Output the [x, y] coordinate of the center of the cell containing the given text.  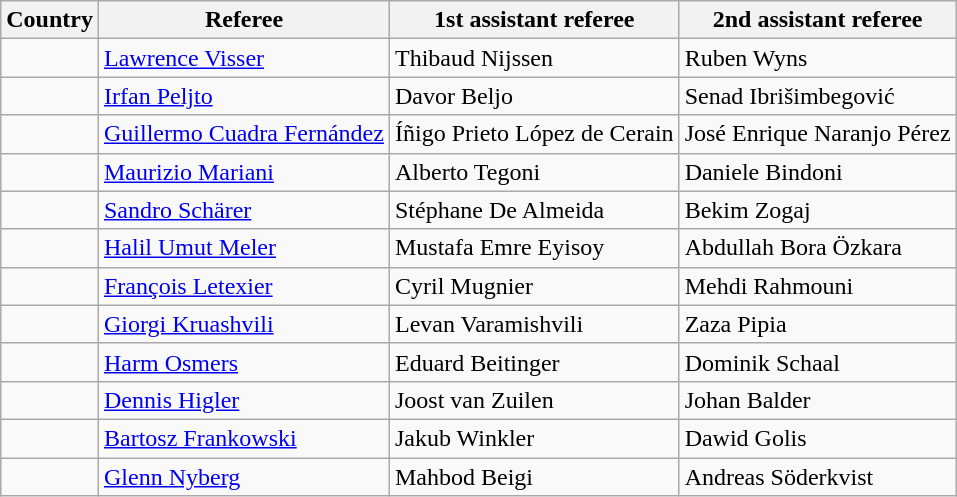
Mustafa Emre Eyisoy [534, 248]
Stéphane De Almeida [534, 210]
Irfan Peljto [244, 96]
Andreas Söderkvist [818, 477]
Referee [244, 20]
Thibaud Nijssen [534, 58]
Lawrence Visser [244, 58]
Giorgi Kruashvili [244, 324]
Cyril Mugnier [534, 286]
Íñigo Prieto López de Cerain [534, 134]
Ruben Wyns [818, 58]
Halil Umut Meler [244, 248]
Zaza Pipia [818, 324]
Sandro Schärer [244, 210]
Dennis Higler [244, 400]
Dominik Schaal [818, 362]
Levan Varamishvili [534, 324]
Country [50, 20]
Alberto Tegoni [534, 172]
Eduard Beitinger [534, 362]
Jakub Winkler [534, 438]
Bartosz Frankowski [244, 438]
1st assistant referee [534, 20]
Davor Beljo [534, 96]
Daniele Bindoni [818, 172]
Mahbod Beigi [534, 477]
José Enrique Naranjo Pérez [818, 134]
Glenn Nyberg [244, 477]
Dawid Golis [818, 438]
Joost van Zuilen [534, 400]
Bekim Zogaj [818, 210]
Mehdi Rahmouni [818, 286]
Maurizio Mariani [244, 172]
Senad Ibrišimbegović [818, 96]
2nd assistant referee [818, 20]
François Letexier [244, 286]
Harm Osmers [244, 362]
Guillermo Cuadra Fernández [244, 134]
Johan Balder [818, 400]
Abdullah Bora Özkara [818, 248]
